Search for the cell housing the specified text and yield its [x, y] center coordinate. 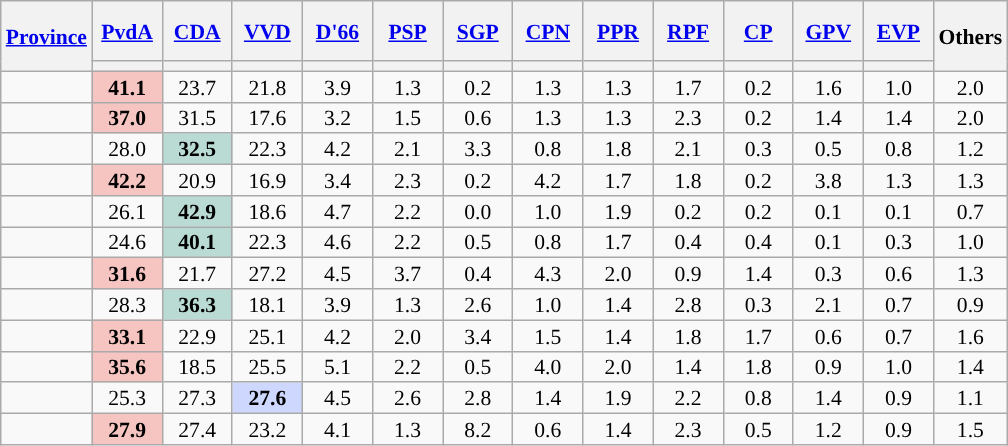
27.9 [127, 430]
18.6 [267, 212]
41.1 [127, 86]
21.8 [267, 86]
CP [758, 31]
27.6 [267, 398]
Others [971, 36]
0.0 [478, 212]
25.5 [267, 366]
27.3 [197, 398]
3.3 [478, 150]
3.7 [408, 274]
27.2 [267, 274]
VVD [267, 31]
4.0 [548, 366]
26.1 [127, 212]
4.7 [337, 212]
D'66 [337, 31]
35.6 [127, 366]
16.9 [267, 180]
42.2 [127, 180]
SGP [478, 31]
4.1 [337, 430]
4.6 [337, 242]
31.5 [197, 118]
3.2 [337, 118]
3.8 [828, 180]
GPV [828, 31]
18.1 [267, 304]
RPF [688, 31]
24.6 [127, 242]
Province [46, 36]
25.1 [267, 336]
42.9 [197, 212]
1.1 [971, 398]
PSP [408, 31]
36.3 [197, 304]
27.4 [197, 430]
25.3 [127, 398]
4.3 [548, 274]
28.3 [127, 304]
28.0 [127, 150]
17.6 [267, 118]
8.2 [478, 430]
40.1 [197, 242]
PvdA [127, 31]
33.1 [127, 336]
22.9 [197, 336]
37.0 [127, 118]
EVP [898, 31]
21.7 [197, 274]
23.2 [267, 430]
32.5 [197, 150]
PPR [618, 31]
CPN [548, 31]
20.9 [197, 180]
CDA [197, 31]
31.6 [127, 274]
5.1 [337, 366]
18.5 [197, 366]
23.7 [197, 86]
